Output the [x, y] coordinate of the center of the cell containing the given text.  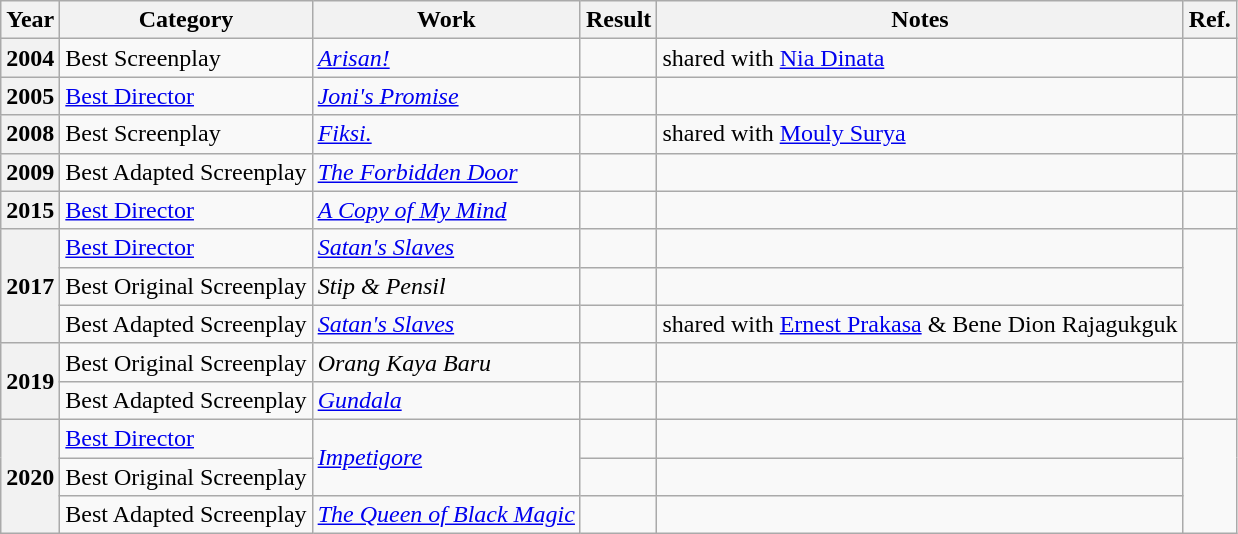
2004 [30, 58]
Result [618, 20]
Orang Kaya Baru [446, 362]
Notes [920, 20]
2015 [30, 210]
shared with Ernest Prakasa & Bene Dion Rajagukguk [920, 324]
2019 [30, 381]
2008 [30, 134]
Work [446, 20]
Ref. [1210, 20]
2017 [30, 286]
Year [30, 20]
Category [186, 20]
2020 [30, 476]
Impetigore [446, 457]
shared with Mouly Surya [920, 134]
Fiksi. [446, 134]
2009 [30, 172]
2005 [30, 96]
Arisan! [446, 58]
The Forbidden Door [446, 172]
The Queen of Black Magic [446, 515]
Stip & Pensil [446, 286]
Joni's Promise [446, 96]
A Copy of My Mind [446, 210]
shared with Nia Dinata [920, 58]
Gundala [446, 400]
